Return (x, y) of the center of cell containing provided text 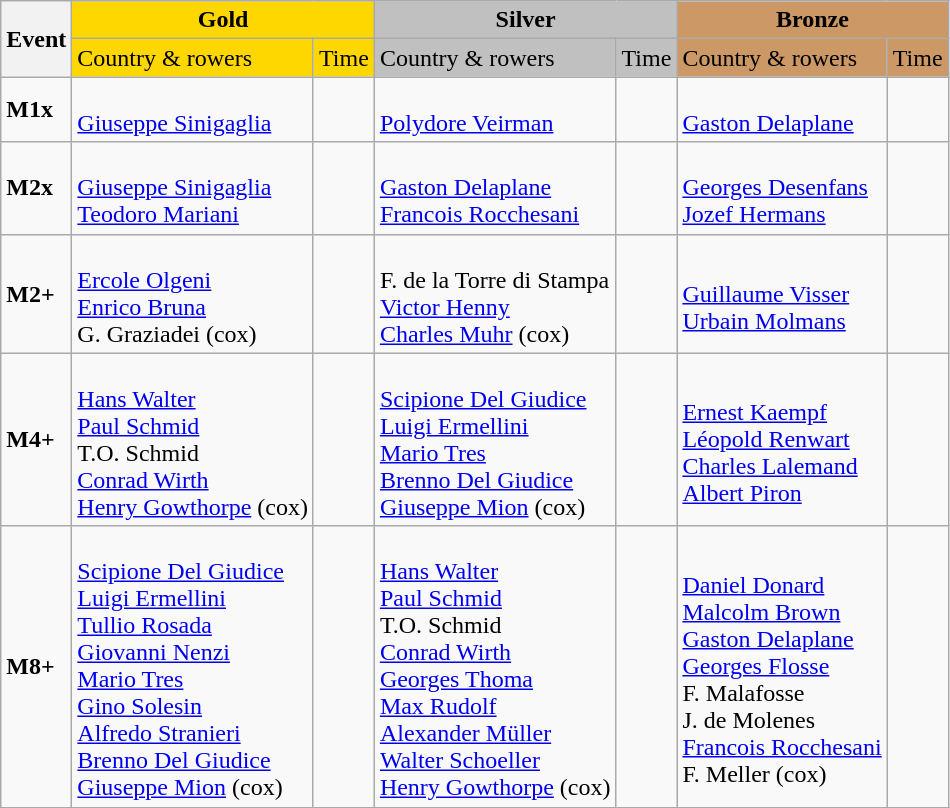
Bronze (812, 20)
Polydore Veirman (495, 110)
M1x (36, 110)
M8+ (36, 666)
Gaston Delaplane Francois Rocchesani (495, 188)
M4+ (36, 440)
Scipione Del Giudice Luigi Ermellini Mario Tres Brenno Del Giudice Giuseppe Mion (cox) (495, 440)
Scipione Del Giudice Luigi Ermellini Tullio Rosada Giovanni Nenzi Mario Tres Gino Solesin Alfredo Stranieri Brenno Del Giudice Giuseppe Mion (cox) (193, 666)
Giuseppe Sinigaglia (193, 110)
Gaston Delaplane (782, 110)
F. de la Torre di Stampa Victor Henny Charles Muhr (cox) (495, 294)
Gold (224, 20)
M2+ (36, 294)
Ercole Olgeni Enrico Bruna G. Graziadei (cox) (193, 294)
Silver (526, 20)
Georges Desenfans Jozef Hermans (782, 188)
M2x (36, 188)
Hans Walter Paul Schmid T.O. Schmid Conrad Wirth Georges Thoma Max Rudolf Alexander Müller Walter Schoeller Henry Gowthorpe (cox) (495, 666)
Giuseppe Sinigaglia Teodoro Mariani (193, 188)
Event (36, 39)
Guillaume Visser Urbain Molmans (782, 294)
Daniel Donard Malcolm Brown Gaston Delaplane Georges Flosse F. Malafosse J. de Molenes Francois Rocchesani F. Meller (cox) (782, 666)
Hans Walter Paul Schmid T.O. Schmid Conrad Wirth Henry Gowthorpe (cox) (193, 440)
Ernest Kaempf Léopold Renwart Charles Lalemand Albert Piron (782, 440)
